Find where the given text appears and provide that cell's center as [X, Y] coordinate. 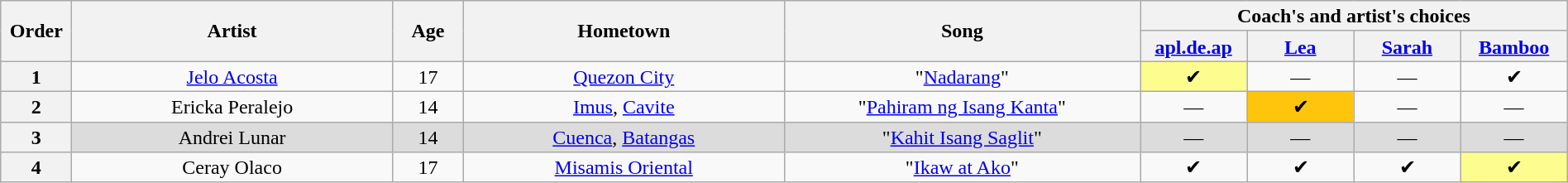
3 [36, 137]
Cuenca, Batangas [624, 137]
Song [963, 31]
Ceray Olaco [232, 167]
Order [36, 31]
Imus, Cavite [624, 106]
Coach's and artist's choices [1355, 17]
Bamboo [1513, 46]
Artist [232, 31]
"Nadarang" [963, 76]
"Ikaw at Ako" [963, 167]
1 [36, 76]
Jelo Acosta [232, 76]
Hometown [624, 31]
2 [36, 106]
"Pahiram ng Isang Kanta" [963, 106]
apl.de.ap [1194, 46]
4 [36, 167]
Andrei Lunar [232, 137]
Age [428, 31]
Ericka Peralejo [232, 106]
Sarah [1408, 46]
"Kahit Isang Saglit" [963, 137]
Quezon City [624, 76]
Misamis Oriental [624, 167]
Lea [1300, 46]
